Output the [x, y] coordinate of the center of the cell containing the given text.  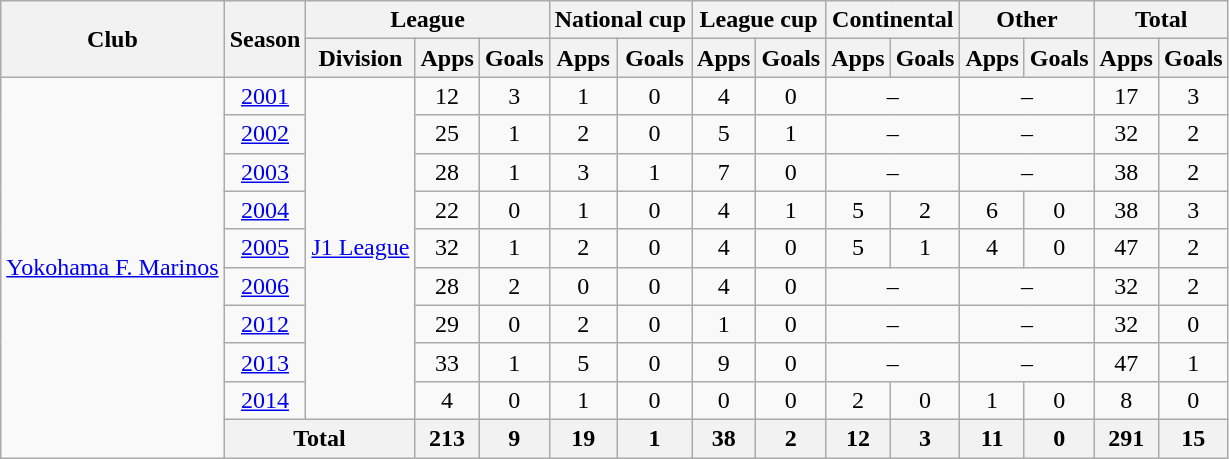
Yokohama F. Marinos [112, 268]
National cup [620, 20]
22 [447, 210]
2004 [265, 210]
8 [1126, 400]
15 [1193, 438]
League [428, 20]
Club [112, 39]
2003 [265, 172]
29 [447, 324]
League cup [759, 20]
17 [1126, 96]
2013 [265, 362]
2014 [265, 400]
291 [1126, 438]
Continental [893, 20]
19 [583, 438]
2001 [265, 96]
11 [992, 438]
2006 [265, 286]
2002 [265, 134]
Season [265, 39]
213 [447, 438]
J1 League [360, 248]
7 [724, 172]
2012 [265, 324]
33 [447, 362]
6 [992, 210]
2005 [265, 248]
25 [447, 134]
Other [1027, 20]
Division [360, 58]
